Determine the [x, y] coordinate at the center of the cell enclosing the given text.  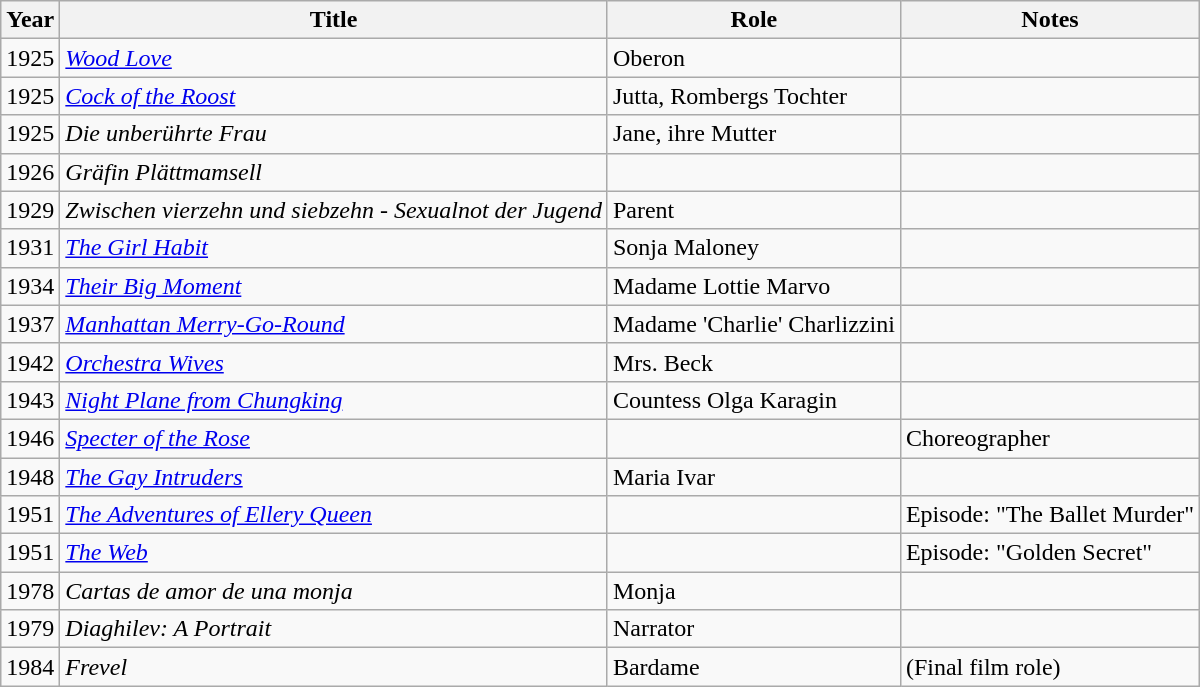
Die unberührte Frau [334, 134]
1943 [30, 400]
Specter of the Rose [334, 438]
Role [754, 20]
Frevel [334, 667]
1942 [30, 362]
The Gay Intruders [334, 477]
(Final film role) [1050, 667]
1931 [30, 248]
Zwischen vierzehn und siebzehn - Sexualnot der Jugend [334, 210]
Year [30, 20]
Orchestra Wives [334, 362]
Diaghilev: A Portrait [334, 629]
1934 [30, 286]
Jutta, Rombergs Tochter [754, 96]
Notes [1050, 20]
Mrs. Beck [754, 362]
Wood Love [334, 58]
The Adventures of Ellery Queen [334, 515]
1946 [30, 438]
Jane, ihre Mutter [754, 134]
Countess Olga Karagin [754, 400]
Episode: "The Ballet Murder" [1050, 515]
Manhattan Merry-Go-Round [334, 324]
Night Plane from Chungking [334, 400]
Cock of the Roost [334, 96]
1937 [30, 324]
Monja [754, 591]
1984 [30, 667]
Episode: "Golden Secret" [1050, 553]
Title [334, 20]
Bardame [754, 667]
1929 [30, 210]
Madame Lottie Marvo [754, 286]
Parent [754, 210]
The Girl Habit [334, 248]
Choreographer [1050, 438]
The Web [334, 553]
Maria Ivar [754, 477]
1979 [30, 629]
Narrator [754, 629]
1926 [30, 172]
1948 [30, 477]
Cartas de amor de una monja [334, 591]
Gräfin Plättmamsell [334, 172]
Their Big Moment [334, 286]
Sonja Maloney [754, 248]
1978 [30, 591]
Madame 'Charlie' Charlizzini [754, 324]
Oberon [754, 58]
